Find where the given text appears and provide that cell's center as (X, Y) coordinate. 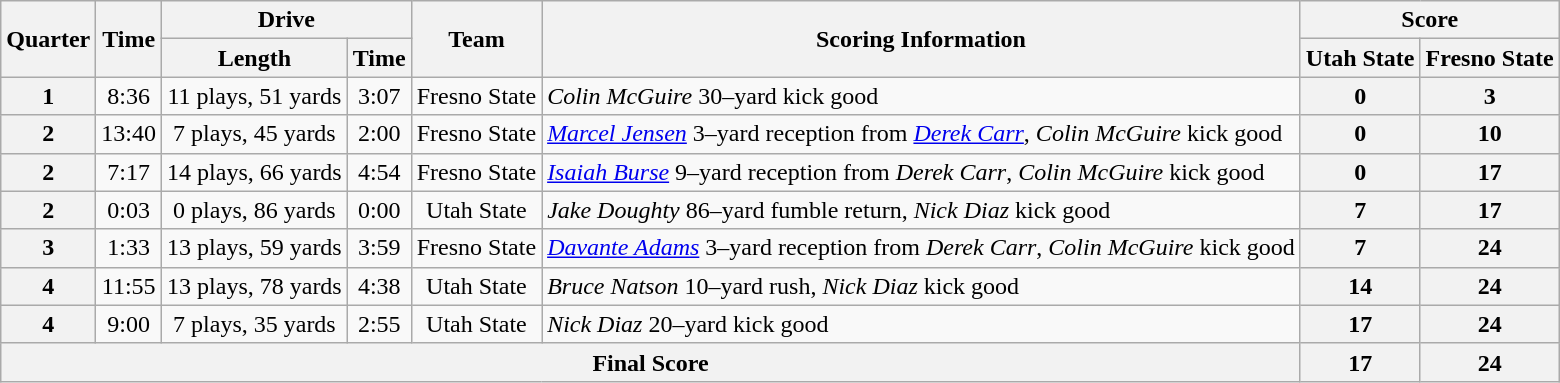
7 plays, 35 yards (255, 324)
Scoring Information (922, 39)
Nick Diaz 20–yard kick good (922, 324)
Davante Adams 3–yard reception from Derek Carr, Colin McGuire kick good (922, 248)
Team (476, 39)
4:38 (379, 286)
Marcel Jensen 3–yard reception from Derek Carr, Colin McGuire kick good (922, 134)
Jake Doughty 86–yard fumble return, Nick Diaz kick good (922, 210)
1:33 (129, 248)
10 (1490, 134)
11:55 (129, 286)
11 plays, 51 yards (255, 96)
2:00 (379, 134)
Colin McGuire 30–yard kick good (922, 96)
Final Score (651, 362)
Isaiah Burse 9–yard reception from Derek Carr, Colin McGuire kick good (922, 172)
Score (1430, 20)
Length (255, 58)
13 plays, 78 yards (255, 286)
0:03 (129, 210)
4:54 (379, 172)
Quarter (48, 39)
1 (48, 96)
3:07 (379, 96)
Drive (287, 20)
8:36 (129, 96)
2:55 (379, 324)
7 plays, 45 yards (255, 134)
13 plays, 59 yards (255, 248)
13:40 (129, 134)
7:17 (129, 172)
0 plays, 86 yards (255, 210)
0:00 (379, 210)
14 plays, 66 yards (255, 172)
3:59 (379, 248)
Bruce Natson 10–yard rush, Nick Diaz kick good (922, 286)
14 (1360, 286)
9:00 (129, 324)
